Pinpoint the cell where the given text exists, returning its (x, y) midpoint coordinate. 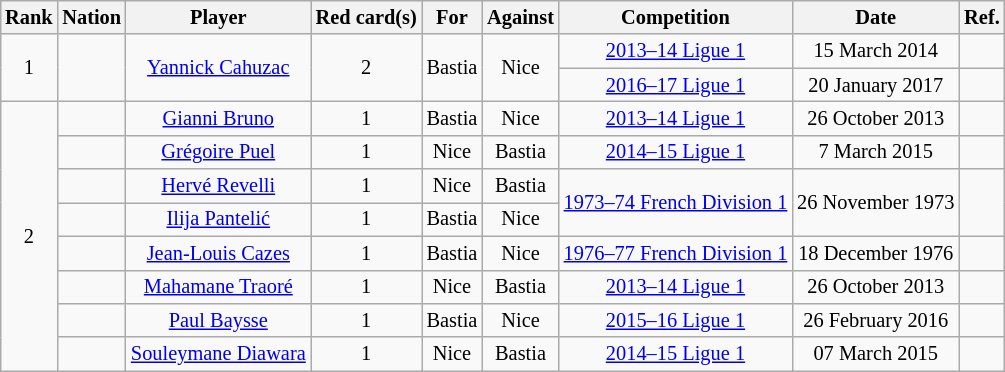
Hervé Revelli (218, 186)
Yannick Cahuzac (218, 68)
Grégoire Puel (218, 152)
Paul Baysse (218, 320)
15 March 2014 (876, 51)
Player (218, 17)
2016–17 Ligue 1 (676, 85)
Ref. (982, 17)
Date (876, 17)
For (452, 17)
26 February 2016 (876, 320)
Against (520, 17)
07 March 2015 (876, 354)
1976–77 French Division 1 (676, 253)
20 January 2017 (876, 85)
Nation (92, 17)
18 December 1976 (876, 253)
26 November 1973 (876, 202)
1973–74 French Division 1 (676, 202)
Ilija Pantelić (218, 219)
Rank (28, 17)
Jean-Louis Cazes (218, 253)
7 March 2015 (876, 152)
Mahamane Traoré (218, 287)
Red card(s) (366, 17)
Souleymane Diawara (218, 354)
Competition (676, 17)
Gianni Bruno (218, 118)
2015–16 Ligue 1 (676, 320)
